Capture the cell that displays the provided text and extract its (X, Y) central coordinate. 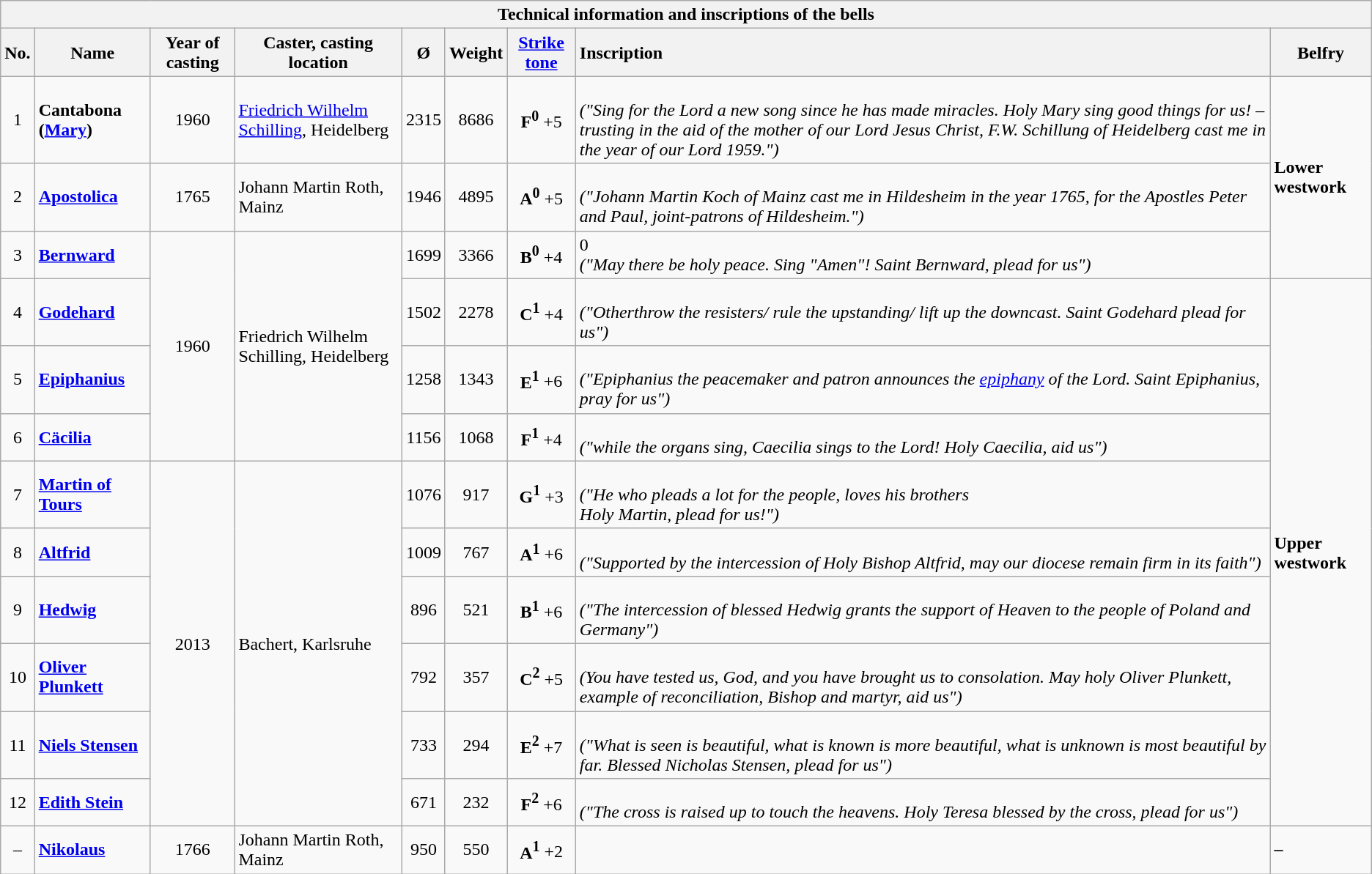
Belfry (1321, 53)
1258 (424, 379)
2013 (192, 643)
8686 (476, 120)
A1 +2 (541, 850)
Oliver Plunkett (92, 677)
0("May there be holy peace. Sing "Amen"! Saint Bernward, plead for us") (923, 255)
Altfrid (92, 552)
3366 (476, 255)
671 (424, 803)
F0 +5 (541, 120)
Nikolaus (92, 850)
11 (18, 744)
Niels Stensen (92, 744)
Edith Stein (92, 803)
(You have tested us, God, and you have brought us to consolation. May holy Oliver Plunkett, example of reconciliation, Bishop and martyr, aid us") (923, 677)
10 (18, 677)
1699 (424, 255)
Epiphanius (92, 379)
3 (18, 255)
("The intercession of blessed Hedwig grants the support of Heaven to the people of Poland and Germany") (923, 610)
("Johann Martin Koch of Mainz cast me in Hildesheim in the year 1765, for the Apostles Peter and Paul, joint-patrons of Hildesheim.") (923, 197)
Hedwig (92, 610)
Inscription (923, 53)
Upper westwork (1321, 552)
Cäcilia (92, 437)
4 (18, 312)
G1 +3 (541, 495)
B1 +6 (541, 610)
No. (18, 53)
8 (18, 552)
5 (18, 379)
Caster, casting location (318, 53)
232 (476, 803)
Name (92, 53)
F2 +6 (541, 803)
1076 (424, 495)
1 (18, 120)
550 (476, 850)
Technical information and inscriptions of the bells (686, 15)
B0 +4 (541, 255)
("Otherthrow the resisters/ rule the upstanding/ lift up the downcast. Saint Godehard plead for us") (923, 312)
1502 (424, 312)
("Epiphanius the peacemaker and patron announces the epiphany of the Lord. Saint Epiphanius, pray for us") (923, 379)
("He who pleads a lot for the people, loves his brothers Holy Martin, plead for us!") (923, 495)
1009 (424, 552)
("while the organs sing, Caecilia sings to the Lord! Holy Caecilia, aid us") (923, 437)
Martin of Tours (92, 495)
9 (18, 610)
Strike tone (541, 53)
("What is seen is beautiful, what is known is more beautiful, what is unknown is most beautiful by far. Blessed Nicholas Stensen, plead for us") (923, 744)
1068 (476, 437)
Cantabona (Mary) (92, 120)
E1 +6 (541, 379)
Year of casting (192, 53)
A1 +6 (541, 552)
357 (476, 677)
950 (424, 850)
Apostolica (92, 197)
917 (476, 495)
4895 (476, 197)
1946 (424, 197)
Godehard (92, 312)
896 (424, 610)
C1 +4 (541, 312)
Bernward (92, 255)
12 (18, 803)
6 (18, 437)
E2 +7 (541, 744)
2 (18, 197)
("Supported by the intercession of Holy Bishop Altfrid, may our diocese remain firm in its faith") (923, 552)
("The cross is raised up to touch the heavens. Holy Teresa blessed by the cross, plead for us") (923, 803)
2278 (476, 312)
Lower westwork (1321, 177)
F1 +4 (541, 437)
7 (18, 495)
1765 (192, 197)
Weight (476, 53)
2315 (424, 120)
521 (476, 610)
1156 (424, 437)
1343 (476, 379)
Bachert, Karlsruhe (318, 643)
A0 +5 (541, 197)
767 (476, 552)
Ø (424, 53)
792 (424, 677)
294 (476, 744)
733 (424, 744)
C2 +5 (541, 677)
1766 (192, 850)
